Pinpoint the cell where the given text exists, returning its (x, y) midpoint coordinate. 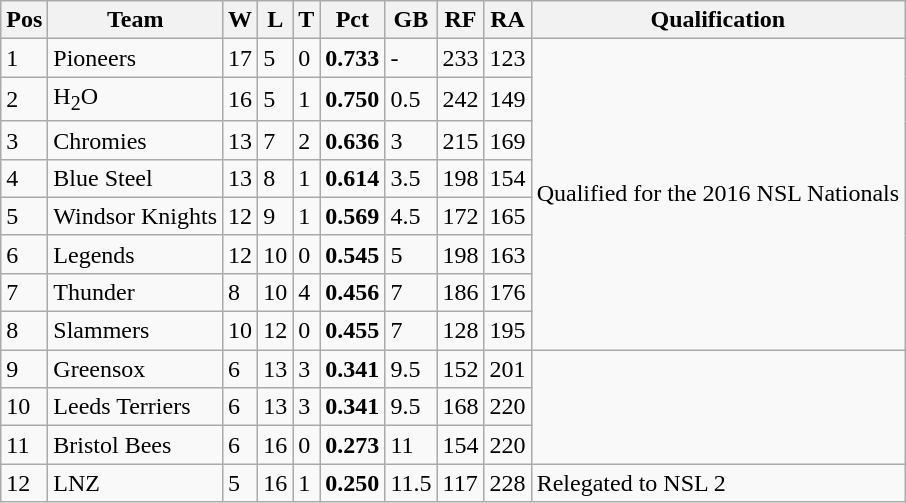
RA (508, 20)
Team (136, 20)
149 (508, 99)
0.455 (352, 331)
LNZ (136, 483)
152 (460, 369)
Qualified for the 2016 NSL Nationals (718, 194)
Thunder (136, 292)
W (240, 20)
0.5 (411, 99)
17 (240, 58)
Chromies (136, 140)
168 (460, 407)
0.750 (352, 99)
Legends (136, 254)
Bristol Bees (136, 445)
117 (460, 483)
Qualification (718, 20)
- (411, 58)
0.456 (352, 292)
128 (460, 331)
0.273 (352, 445)
172 (460, 216)
242 (460, 99)
Pct (352, 20)
Leeds Terriers (136, 407)
0.614 (352, 178)
195 (508, 331)
3.5 (411, 178)
165 (508, 216)
Pos (24, 20)
186 (460, 292)
169 (508, 140)
Slammers (136, 331)
0.733 (352, 58)
123 (508, 58)
233 (460, 58)
Blue Steel (136, 178)
163 (508, 254)
H2O (136, 99)
T (306, 20)
Relegated to NSL 2 (718, 483)
L (276, 20)
Windsor Knights (136, 216)
0.545 (352, 254)
4.5 (411, 216)
228 (508, 483)
215 (460, 140)
GB (411, 20)
11.5 (411, 483)
0.569 (352, 216)
0.250 (352, 483)
201 (508, 369)
176 (508, 292)
RF (460, 20)
Greensox (136, 369)
0.636 (352, 140)
Pioneers (136, 58)
